Return the (x, y) coordinate for the center point of the cell that contains the specified text.  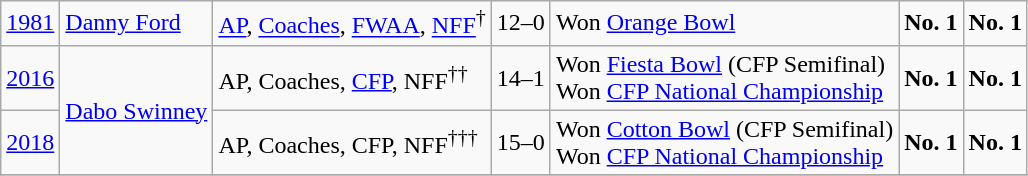
2018 (30, 142)
AP, Coaches, CFP, NFF†† (352, 78)
1981 (30, 24)
Won Fiesta Bowl (CFP Semifinal)Won CFP National Championship (724, 78)
AP, Coaches, FWAA, NFF† (352, 24)
2016 (30, 78)
15–0 (520, 142)
12–0 (520, 24)
AP, Coaches, CFP, NFF††† (352, 142)
14–1 (520, 78)
Won Cotton Bowl (CFP Semifinal)Won CFP National Championship (724, 142)
Danny Ford (136, 24)
Won Orange Bowl (724, 24)
Dabo Swinney (136, 110)
